Extract the (x, y) coordinate from the center of the cell holding the provided text.  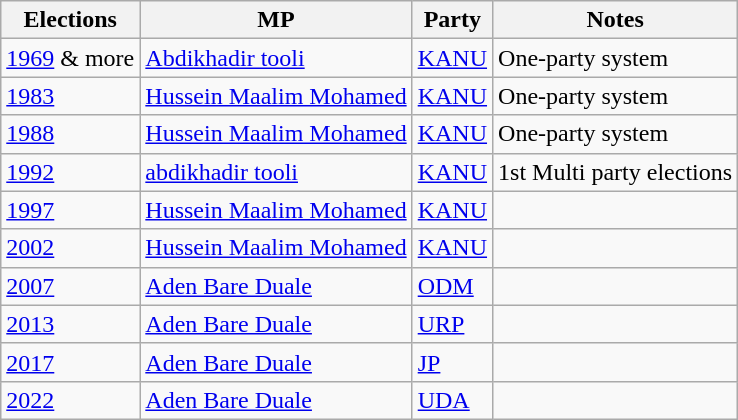
2017 (70, 362)
Notes (616, 20)
2022 (70, 400)
1983 (70, 96)
Party (452, 20)
Abdikhadir tooli (276, 58)
1988 (70, 134)
ODM (452, 286)
URP (452, 324)
1969 & more (70, 58)
UDA (452, 400)
MP (276, 20)
2002 (70, 248)
Elections (70, 20)
2013 (70, 324)
1992 (70, 172)
1997 (70, 210)
2007 (70, 286)
1st Multi party elections (616, 172)
JP (452, 362)
abdikhadir tooli (276, 172)
